Return [X, Y] of the center of cell containing provided text 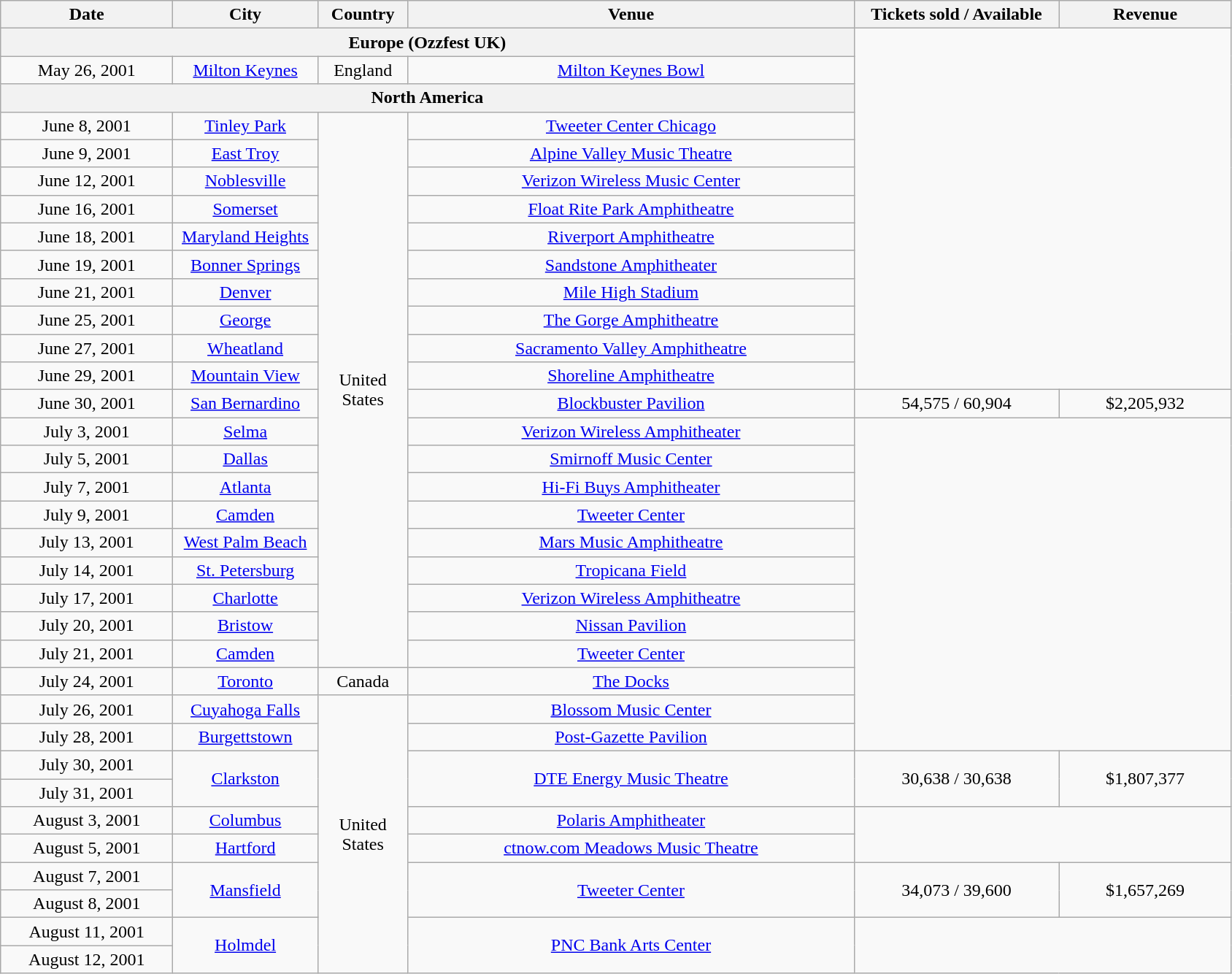
Milton Keynes [245, 70]
Milton Keynes Bowl [631, 70]
July 28, 2001 [87, 737]
PNC Bank Arts Center [631, 946]
June 25, 2001 [87, 320]
Cuyahoga Falls [245, 709]
Holmdel [245, 946]
August 7, 2001 [87, 876]
North America [428, 98]
Venue [631, 15]
54,575 / 60,904 [956, 404]
Hartford [245, 848]
Clarkston [245, 778]
Tickets sold / Available [956, 15]
Atlanta [245, 487]
$2,205,932 [1145, 404]
Wheatland [245, 348]
June 12, 2001 [87, 181]
June 30, 2001 [87, 404]
Smirnoff Music Center [631, 459]
Columbus [245, 821]
May 26, 2001 [87, 70]
Toronto [245, 681]
Country [363, 15]
Canada [363, 681]
July 3, 2001 [87, 432]
July 17, 2001 [87, 598]
June 21, 2001 [87, 292]
July 21, 2001 [87, 653]
Charlotte [245, 598]
Maryland Heights [245, 237]
ctnow.com Meadows Music Theatre [631, 848]
July 5, 2001 [87, 459]
July 9, 2001 [87, 515]
Post-Gazette Pavilion [631, 737]
$1,807,377 [1145, 778]
July 7, 2001 [87, 487]
Sandstone Amphitheater [631, 264]
August 11, 2001 [87, 932]
June 9, 2001 [87, 153]
July 20, 2001 [87, 626]
City [245, 15]
Verizon Wireless Amphitheater [631, 432]
July 24, 2001 [87, 681]
Date [87, 15]
June 8, 2001 [87, 126]
June 19, 2001 [87, 264]
Verizon Wireless Amphitheatre [631, 598]
July 13, 2001 [87, 542]
August 8, 2001 [87, 904]
August 12, 2001 [87, 959]
DTE Energy Music Theatre [631, 778]
June 27, 2001 [87, 348]
Noblesville [245, 181]
Mars Music Amphitheatre [631, 542]
West Palm Beach [245, 542]
June 29, 2001 [87, 376]
Burgettstown [245, 737]
Polaris Amphitheater [631, 821]
Blockbuster Pavilion [631, 404]
Tweeter Center Chicago [631, 126]
August 5, 2001 [87, 848]
July 14, 2001 [87, 570]
Verizon Wireless Music Center [631, 181]
Float Rite Park Amphitheatre [631, 209]
Revenue [1145, 15]
Mansfield [245, 890]
Shoreline Amphitheatre [631, 376]
July 31, 2001 [87, 792]
June 18, 2001 [87, 237]
Somerset [245, 209]
The Gorge Amphitheatre [631, 320]
Riverport Amphitheatre [631, 237]
Sacramento Valley Amphitheatre [631, 348]
Denver [245, 292]
August 3, 2001 [87, 821]
Selma [245, 432]
Bonner Springs [245, 264]
England [363, 70]
$1,657,269 [1145, 890]
Nissan Pavilion [631, 626]
Blossom Music Center [631, 709]
Mountain View [245, 376]
34,073 / 39,600 [956, 890]
July 26, 2001 [87, 709]
Tropicana Field [631, 570]
Alpine Valley Music Theatre [631, 153]
East Troy [245, 153]
30,638 / 30,638 [956, 778]
June 16, 2001 [87, 209]
The Docks [631, 681]
July 30, 2001 [87, 764]
Mile High Stadium [631, 292]
San Bernardino [245, 404]
George [245, 320]
Bristow [245, 626]
Dallas [245, 459]
Hi-Fi Buys Amphitheater [631, 487]
St. Petersburg [245, 570]
Tinley Park [245, 126]
Europe (Ozzfest UK) [428, 42]
